Locate the cell with the specified text and output its [x, y] center coordinate. 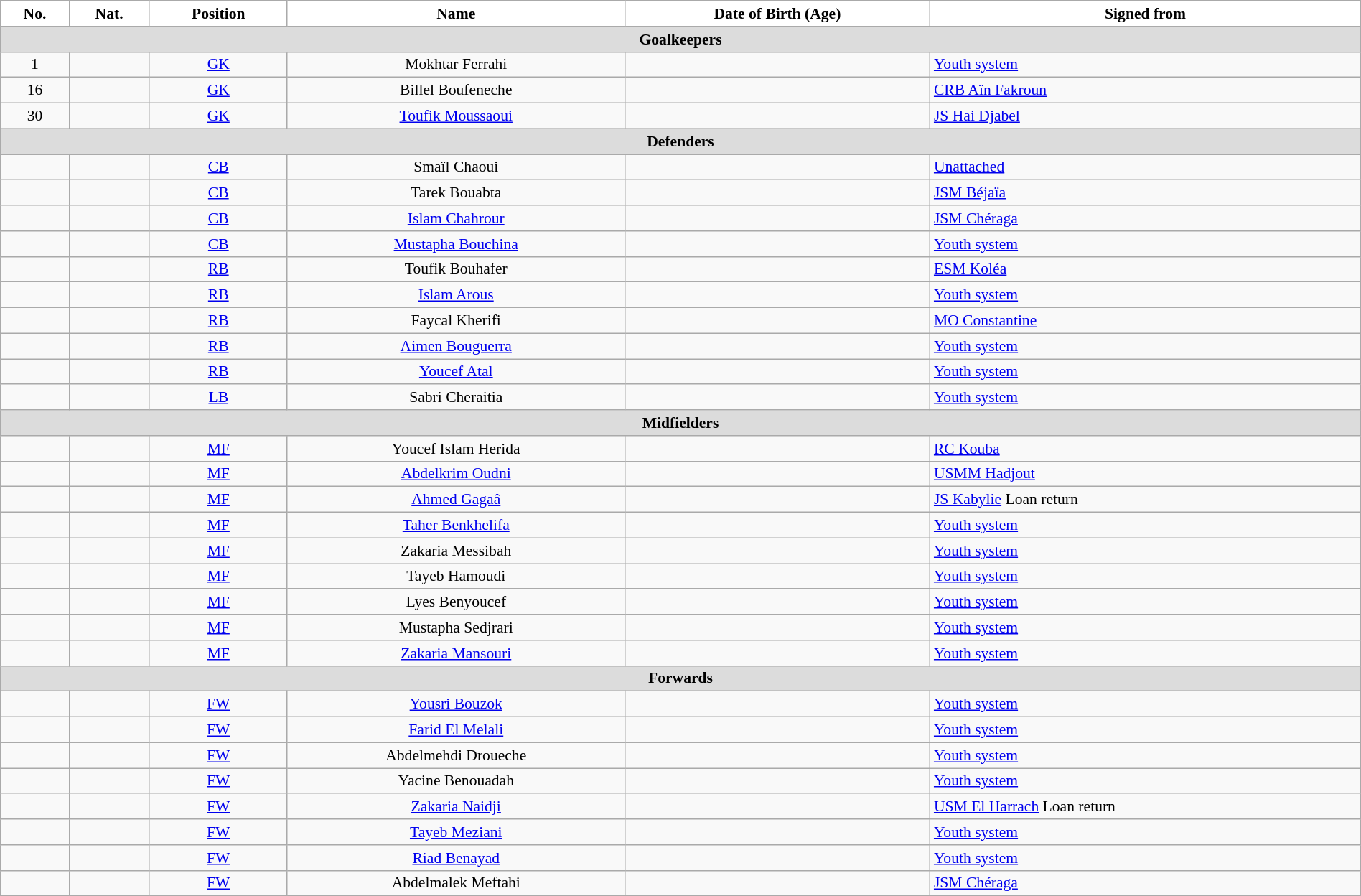
Lyes Benyoucef [456, 602]
Smaïl Chaoui [456, 167]
Abdelmehdi Droueche [456, 755]
Forwards [680, 678]
Yousri Bouzok [456, 704]
USM El Harrach Loan return [1146, 807]
Signed from [1146, 14]
Faycal Kherifi [456, 321]
Mustapha Bouchina [456, 244]
No. [34, 14]
Ahmed Gagaâ [456, 500]
JSM Béjaïa [1146, 193]
CRB Aïn Fakroun [1146, 90]
Taher Benkhelifa [456, 526]
Name [456, 14]
Farid El Melali [456, 730]
JS Hai Djabel [1146, 116]
LB [218, 398]
ESM Koléa [1146, 269]
Zakaria Messibah [456, 551]
MO Constantine [1146, 321]
Nat. [109, 14]
Tarek Bouabta [456, 193]
Tayeb Hamoudi [456, 577]
RC Kouba [1146, 449]
Mokhtar Ferrahi [456, 65]
Toufik Bouhafer [456, 269]
Riad Benayad [456, 858]
Yacine Benouadah [456, 781]
Goalkeepers [680, 39]
16 [34, 90]
Islam Arous [456, 295]
USMM Hadjout [1146, 474]
JS Kabylie Loan return [1146, 500]
Unattached [1146, 167]
Youcef Islam Herida [456, 449]
Abdelmalek Meftahi [456, 883]
Billel Boufeneche [456, 90]
Mustapha Sedjrari [456, 627]
1 [34, 65]
Sabri Cheraitia [456, 398]
Position [218, 14]
Toufik Moussaoui [456, 116]
Date of Birth (Age) [777, 14]
Abdelkrim Oudni [456, 474]
Zakaria Naidji [456, 807]
Midfielders [680, 423]
Aimen Bouguerra [456, 346]
30 [34, 116]
Defenders [680, 141]
Zakaria Mansouri [456, 653]
Youcef Atal [456, 372]
Tayeb Meziani [456, 832]
Islam Chahrour [456, 218]
